Detect which cell encompasses the target text, then output its [x, y] center coordinate. 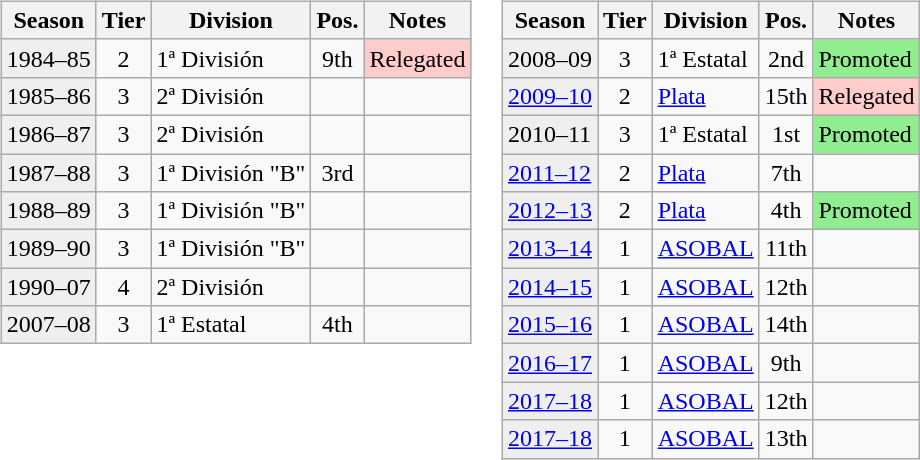
11th [786, 249]
2nd [786, 58]
2008–09 [550, 58]
7th [786, 173]
2009–10 [550, 96]
4 [124, 287]
1985–86 [48, 96]
2011–12 [550, 173]
2012–13 [550, 211]
1987–88 [48, 173]
2010–11 [550, 134]
1984–85 [48, 58]
2016–17 [550, 363]
2015–16 [550, 325]
15th [786, 96]
1988–89 [48, 211]
1st [786, 134]
2007–08 [48, 325]
13th [786, 439]
2013–14 [550, 249]
1ª División [231, 58]
1986–87 [48, 134]
14th [786, 325]
1990–07 [48, 287]
1989–90 [48, 249]
2014–15 [550, 287]
3rd [338, 173]
